Provide the [x, y] coordinate of the cell's center where the given text is located.  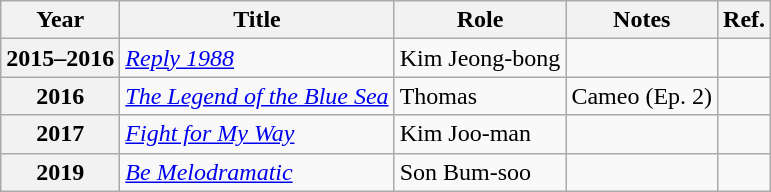
Cameo (Ep. 2) [642, 96]
2017 [60, 134]
Fight for My Way [257, 134]
Thomas [480, 96]
Son Bum-soo [480, 172]
The Legend of the Blue Sea [257, 96]
2019 [60, 172]
Notes [642, 20]
2016 [60, 96]
Title [257, 20]
Kim Jeong-bong [480, 58]
Role [480, 20]
Year [60, 20]
Ref. [744, 20]
Reply 1988 [257, 58]
2015–2016 [60, 58]
Be Melodramatic [257, 172]
Kim Joo-man [480, 134]
